Return the [x, y] coordinate for the center point of the cell that contains the specified text.  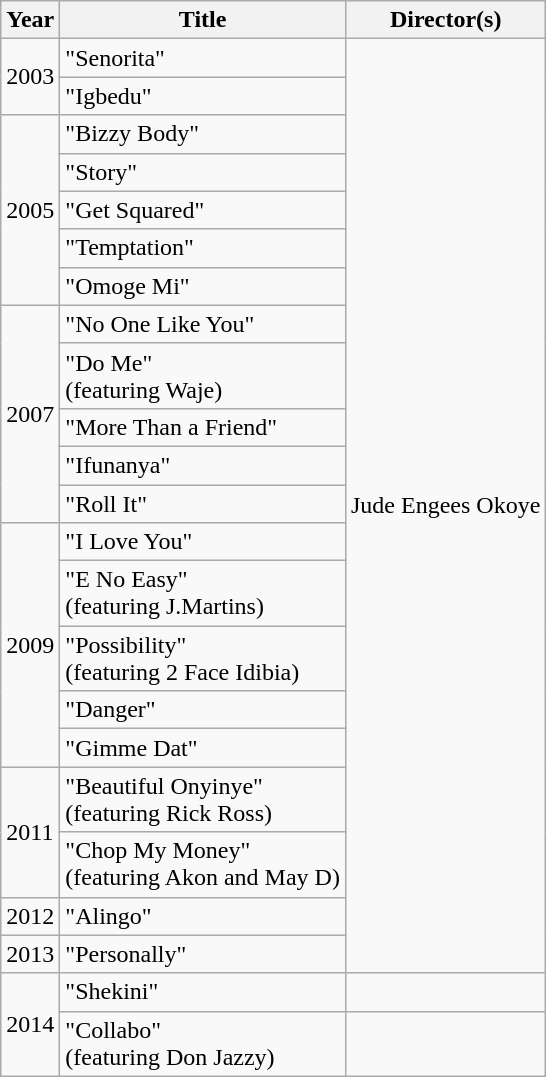
"Personally" [203, 954]
2013 [30, 954]
"Beautiful Onyinye" (featuring Rick Ross) [203, 800]
"Shekini" [203, 992]
2012 [30, 916]
"I Love You" [203, 542]
2005 [30, 210]
"Danger" [203, 710]
"Chop My Money"(featuring Akon and May D) [203, 864]
"Do Me" (featuring Waje) [203, 376]
"Roll It" [203, 503]
"Bizzy Body" [203, 134]
"Omoge Mi" [203, 286]
"E No Easy"(featuring J.Martins) [203, 594]
2003 [30, 77]
2007 [30, 414]
"Senorita" [203, 58]
"Igbedu" [203, 96]
"Get Squared" [203, 210]
"Temptation" [203, 248]
Year [30, 20]
"Story" [203, 172]
"Alingo" [203, 916]
Jude Engees Okoye [445, 506]
"Gimme Dat" [203, 748]
Director(s) [445, 20]
2009 [30, 645]
2014 [30, 1024]
"Ifunanya" [203, 465]
"Collabo" (featuring Don Jazzy) [203, 1044]
Title [203, 20]
"More Than a Friend" [203, 427]
"Possibility"(featuring 2 Face Idibia) [203, 658]
2011 [30, 832]
"No One Like You" [203, 324]
